Output the (X, Y) coordinate of the center of the cell containing the given text.  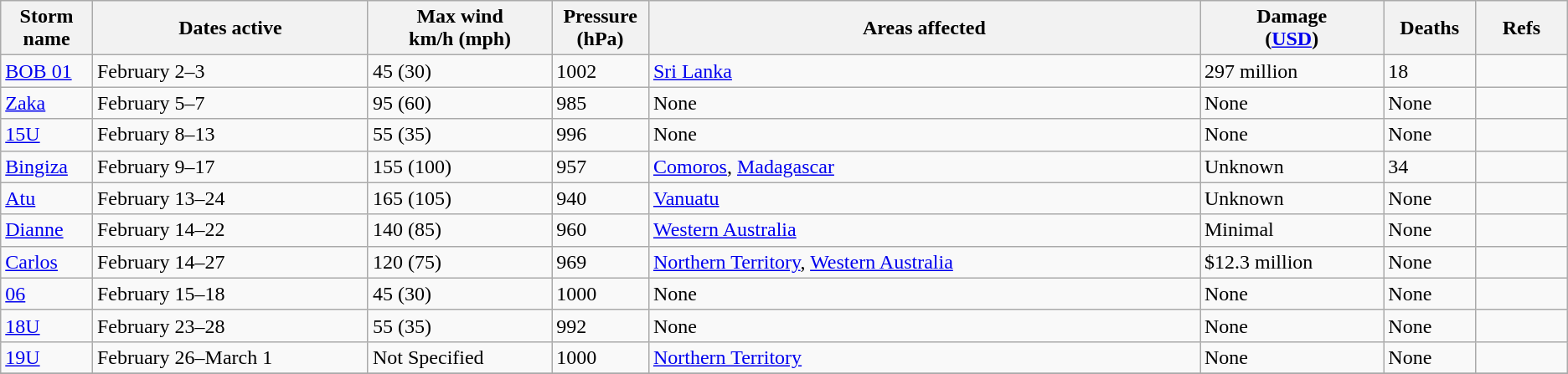
BOB 01 (47, 71)
Dianne (47, 230)
120 (75) (459, 262)
297 million (1292, 71)
Vanuatu (924, 198)
165 (105) (459, 198)
Areas affected (924, 28)
996 (601, 135)
140 (85) (459, 230)
Carlos (47, 262)
$12.3 million (1292, 262)
Northern Territory, Western Australia (924, 262)
969 (601, 262)
Sri Lanka (924, 71)
992 (601, 325)
Zaka (47, 103)
Dates active (230, 28)
34 (1430, 167)
Refs (1521, 28)
19U (47, 357)
February 9–17 (230, 167)
95 (60) (459, 103)
155 (100) (459, 167)
Not Specified (459, 357)
Atu (47, 198)
18U (47, 325)
06 (47, 294)
February 8–13 (230, 135)
985 (601, 103)
Bingiza (47, 167)
Comoros, Madagascar (924, 167)
957 (601, 167)
Northern Territory (924, 357)
960 (601, 230)
February 23–28 (230, 325)
18 (1430, 71)
Pressure(hPa) (601, 28)
February 15–18 (230, 294)
Deaths (1430, 28)
Max windkm/h (mph) (459, 28)
Minimal (1292, 230)
Storm name (47, 28)
Western Australia (924, 230)
February 5–7 (230, 103)
February 2–3 (230, 71)
February 13–24 (230, 198)
February 14–27 (230, 262)
February 26–March 1 (230, 357)
940 (601, 198)
15U (47, 135)
February 14–22 (230, 230)
Damage(USD) (1292, 28)
1002 (601, 71)
